Locate the cell with the specified text and output its (x, y) center coordinate. 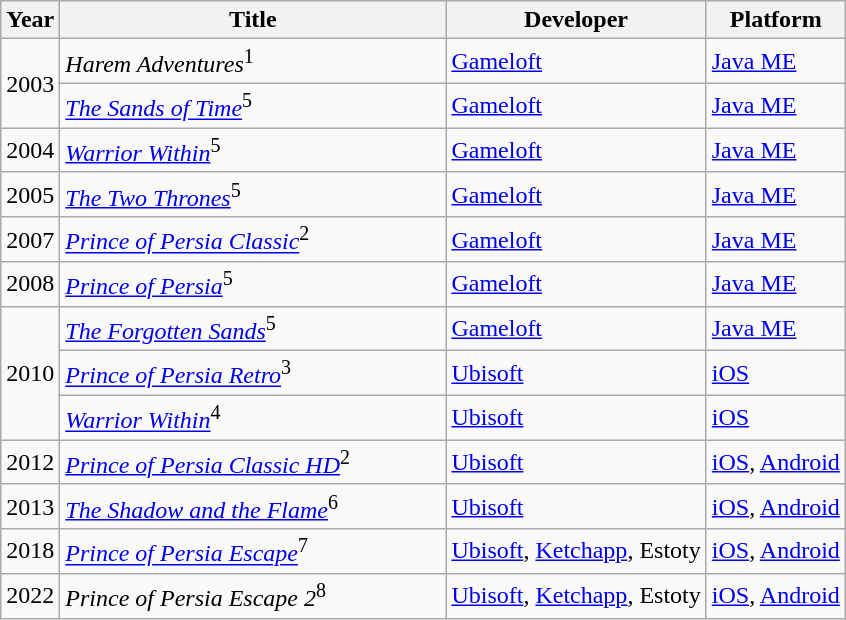
2012 (30, 462)
2008 (30, 284)
The Two Thrones5 (253, 194)
2005 (30, 194)
The Forgotten Sands5 (253, 328)
Prince of Persia Classic2 (253, 240)
2010 (30, 373)
The Sands of Time5 (253, 106)
2003 (30, 84)
Warrior Within4 (253, 418)
Prince of Persia Classic HD2 (253, 462)
2018 (30, 552)
Prince of Persia5 (253, 284)
2007 (30, 240)
Platform (776, 20)
Warrior Within5 (253, 150)
Prince of Persia Escape 28 (253, 596)
2013 (30, 506)
Prince of Persia Retro3 (253, 374)
Prince of Persia Escape7 (253, 552)
Harem Adventures1 (253, 62)
2004 (30, 150)
The Shadow and the Flame6 (253, 506)
Title (253, 20)
Year (30, 20)
2022 (30, 596)
Developer (576, 20)
